Provide the (X, Y) coordinate of the cell's center where the given text is located.  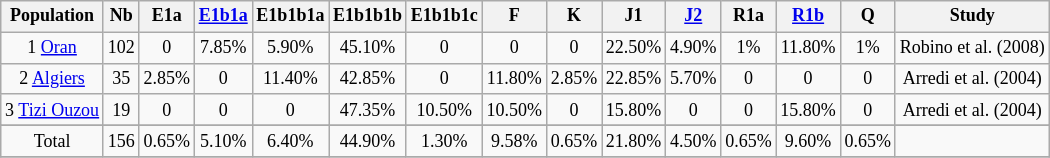
E1b1b1b (368, 16)
19 (121, 110)
5.10% (223, 140)
R1a (748, 16)
F (514, 16)
9.60% (808, 140)
3 Tizi Ouzou (52, 110)
Robino et al. (2008) (972, 48)
44.90% (368, 140)
Population (52, 16)
42.85% (368, 78)
21.80% (634, 140)
J1 (634, 16)
Total (52, 140)
1 Oran (52, 48)
4.90% (694, 48)
J2 (694, 16)
47.35% (368, 110)
Nb (121, 16)
35 (121, 78)
22.85% (634, 78)
102 (121, 48)
4.50% (694, 140)
E1b1b1a (290, 16)
45.10% (368, 48)
1.30% (444, 140)
7.85% (223, 48)
2 Algiers (52, 78)
6.40% (290, 140)
11.40% (290, 78)
9.58% (514, 140)
K (574, 16)
22.50% (634, 48)
5.90% (290, 48)
R1b (808, 16)
E1b1b1c (444, 16)
156 (121, 140)
E1b1a (223, 16)
Study (972, 16)
E1a (166, 16)
5.70% (694, 78)
Q (868, 16)
